Find where the given text appears and provide that cell's center as (x, y) coordinate. 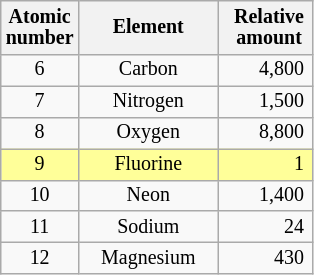
Neon (148, 196)
6 (40, 70)
Fluorine (148, 164)
10 (40, 196)
430 (265, 258)
24 (265, 226)
Element (148, 28)
1,400 (265, 196)
12 (40, 258)
7 (40, 102)
Oxygen (148, 132)
Relative amount (265, 28)
Magnesium (148, 258)
1,500 (265, 102)
8,800 (265, 132)
8 (40, 132)
Carbon (148, 70)
4,800 (265, 70)
Nitrogen (148, 102)
1 (265, 164)
Atomic number (40, 28)
11 (40, 226)
Sodium (148, 226)
9 (40, 164)
